Output the [X, Y] coordinate of the center of the cell containing the given text.  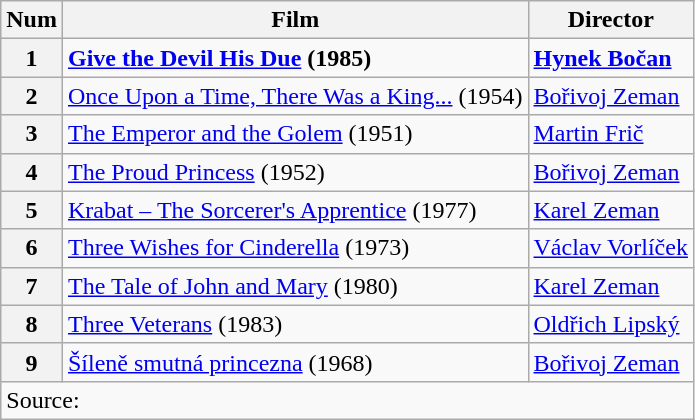
3 [32, 134]
6 [32, 248]
Once Upon a Time, There Was a King... (1954) [295, 96]
Give the Devil His Due (1985) [295, 58]
Krabat – The Sorcerer's Apprentice (1977) [295, 210]
Václav Vorlíček [610, 248]
Oldřich Lipský [610, 324]
7 [32, 286]
Three Wishes for Cinderella (1973) [295, 248]
Source: [348, 400]
Num [32, 20]
9 [32, 362]
The Tale of John and Mary (1980) [295, 286]
The Proud Princess (1952) [295, 172]
5 [32, 210]
4 [32, 172]
Film [295, 20]
Šíleně smutná princezna (1968) [295, 362]
8 [32, 324]
Hynek Bočan [610, 58]
Three Veterans (1983) [295, 324]
The Emperor and the Golem (1951) [295, 134]
1 [32, 58]
Director [610, 20]
2 [32, 96]
Martin Frič [610, 134]
